Scan for the cell matching the given text and deliver its (x, y) coordinate at center. 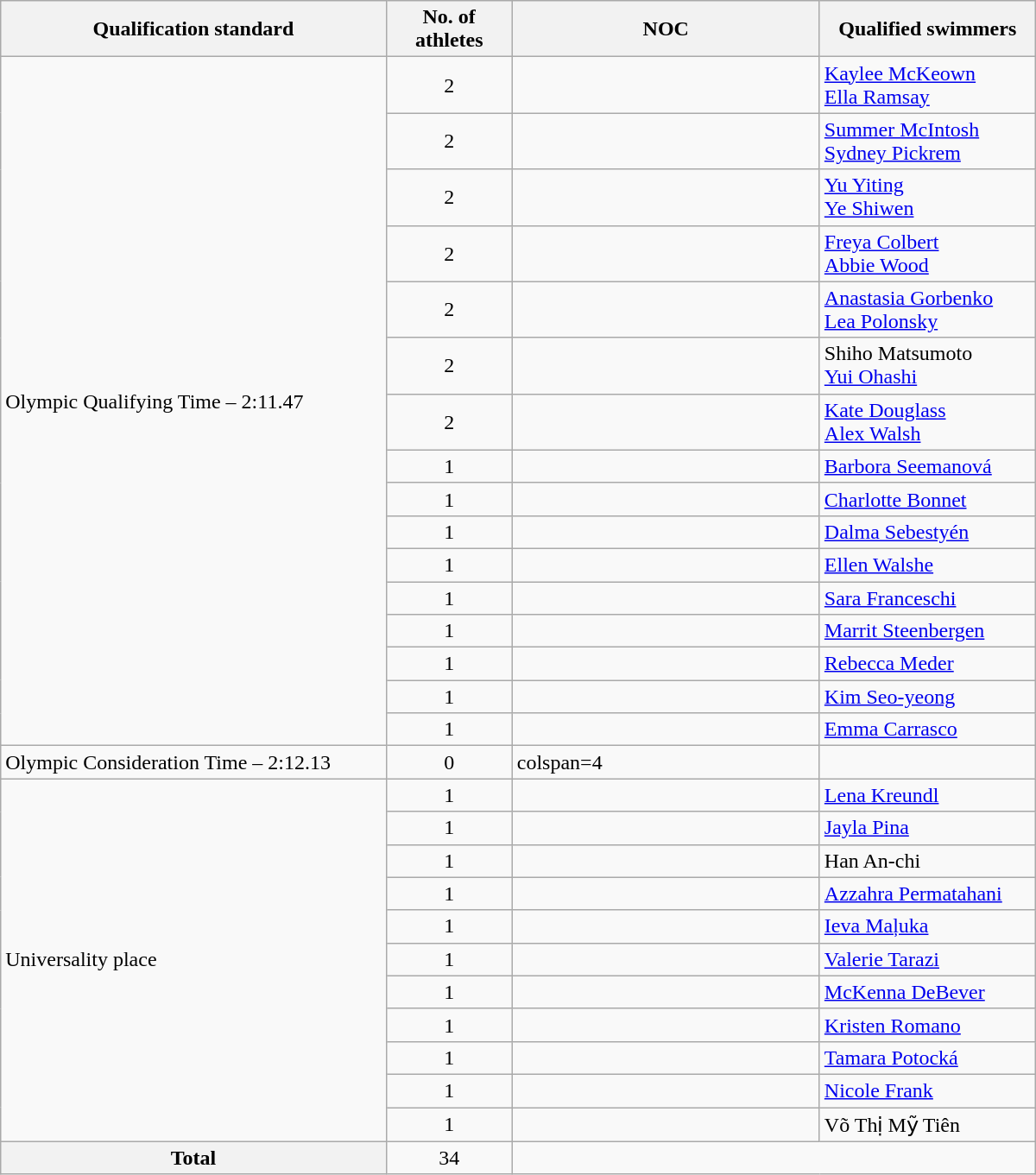
Rebecca Meder (927, 664)
Kim Seo-yeong (927, 697)
Kristen Romano (927, 1025)
Total (193, 1158)
Kate DouglassAlex Walsh (927, 421)
Lena Kreundl (927, 795)
Ellen Walshe (927, 565)
Yu YitingYe Shiwen (927, 197)
Tamara Potocká (927, 1058)
Summer McIntoshSydney Pickrem (927, 142)
Olympic Qualifying Time – 2:11.47 (193, 401)
Valerie Tarazi (927, 959)
Charlotte Bonnet (927, 499)
No. of athletes (449, 29)
Ieva Maļuka (927, 926)
Freya ColbertAbbie Wood (927, 254)
Nicole Frank (927, 1090)
Universality place (193, 960)
McKenna DeBever (927, 992)
Qualification standard (193, 29)
NOC (666, 29)
0 (449, 762)
Marrit Steenbergen (927, 631)
34 (449, 1158)
Han An-chi (927, 861)
Olympic Consideration Time – 2:12.13 (193, 762)
Shiho MatsumotoYui Ohashi (927, 366)
Azzahra Permatahani (927, 894)
Jayla Pina (927, 828)
Anastasia GorbenkoLea Polonsky (927, 309)
Emma Carrasco (927, 730)
Võ Thị Mỹ Tiên (927, 1124)
Barbora Seemanová (927, 466)
Kaylee McKeownElla Ramsay (927, 85)
colspan=4 (666, 762)
Dalma Sebestyén (927, 532)
Qualified swimmers (927, 29)
Sara Franceschi (927, 598)
